Pinpoint the cell where the given text exists, returning its (X, Y) midpoint coordinate. 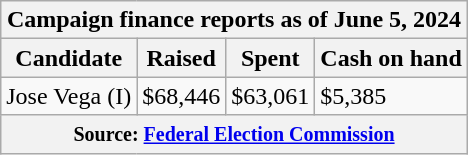
Candidate (69, 58)
Raised (182, 58)
$63,061 (270, 96)
Jose Vega (I) (69, 96)
Source: Federal Election Commission (234, 134)
Spent (270, 58)
$5,385 (391, 96)
Campaign finance reports as of June 5, 2024 (234, 20)
$68,446 (182, 96)
Cash on hand (391, 58)
